Output the [X, Y] coordinate of the center of the cell containing the given text.  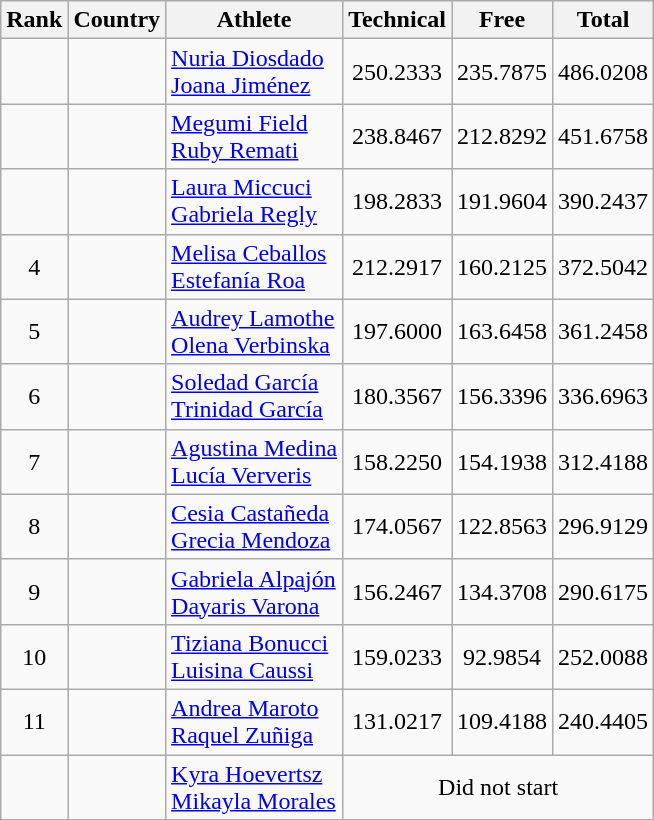
296.9129 [604, 526]
160.2125 [502, 266]
197.6000 [398, 332]
154.1938 [502, 462]
212.8292 [502, 136]
390.2437 [604, 202]
Total [604, 20]
486.0208 [604, 72]
180.3567 [398, 396]
Technical [398, 20]
238.8467 [398, 136]
159.0233 [398, 656]
Agustina MedinaLucía Ververis [254, 462]
Tiziana BonucciLuisina Caussi [254, 656]
235.7875 [502, 72]
8 [34, 526]
Andrea MarotoRaquel Zuñiga [254, 722]
Laura MiccuciGabriela Regly [254, 202]
158.2250 [398, 462]
290.6175 [604, 592]
174.0567 [398, 526]
Country [117, 20]
10 [34, 656]
Soledad GarcíaTrinidad García [254, 396]
156.3396 [502, 396]
Gabriela AlpajónDayaris Varona [254, 592]
198.2833 [398, 202]
92.9854 [502, 656]
361.2458 [604, 332]
Melisa CeballosEstefanía Roa [254, 266]
191.9604 [502, 202]
7 [34, 462]
372.5042 [604, 266]
Free [502, 20]
Rank [34, 20]
4 [34, 266]
252.0088 [604, 656]
Athlete [254, 20]
131.0217 [398, 722]
Kyra HoevertszMikayla Morales [254, 786]
336.6963 [604, 396]
250.2333 [398, 72]
Cesia CastañedaGrecia Mendoza [254, 526]
9 [34, 592]
6 [34, 396]
122.8563 [502, 526]
134.3708 [502, 592]
Megumi FieldRuby Remati [254, 136]
Nuria DiosdadoJoana Jiménez [254, 72]
312.4188 [604, 462]
Did not start [498, 786]
156.2467 [398, 592]
212.2917 [398, 266]
Audrey LamotheOlena Verbinska [254, 332]
240.4405 [604, 722]
163.6458 [502, 332]
451.6758 [604, 136]
5 [34, 332]
11 [34, 722]
109.4188 [502, 722]
